Locate the cell with the specified text and output its (x, y) center coordinate. 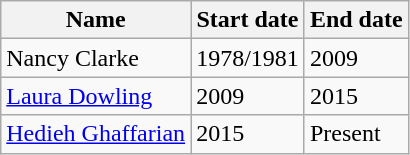
Nancy Clarke (96, 58)
Start date (248, 20)
End date (356, 20)
1978/1981 (248, 58)
Hedieh Ghaffarian (96, 134)
Laura Dowling (96, 96)
Present (356, 134)
Name (96, 20)
